Detect which cell encompasses the target text, then output its [x, y] center coordinate. 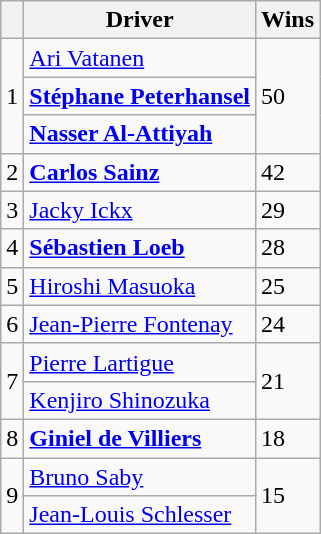
Sébastien Loeb [140, 248]
7 [12, 381]
Jean-Pierre Fontenay [140, 324]
Pierre Lartigue [140, 362]
Driver [140, 20]
Carlos Sainz [140, 172]
Giniel de Villiers [140, 438]
Ari Vatanen [140, 58]
5 [12, 286]
28 [288, 248]
9 [12, 496]
Stéphane Peterhansel [140, 96]
Jacky Ickx [140, 210]
15 [288, 496]
Nasser Al-Attiyah [140, 134]
18 [288, 438]
Wins [288, 20]
6 [12, 324]
42 [288, 172]
24 [288, 324]
8 [12, 438]
2 [12, 172]
Jean-Louis Schlesser [140, 515]
Hiroshi Masuoka [140, 286]
3 [12, 210]
Bruno Saby [140, 477]
25 [288, 286]
4 [12, 248]
21 [288, 381]
29 [288, 210]
50 [288, 96]
Kenjiro Shinozuka [140, 400]
1 [12, 96]
